Detect which cell encompasses the target text, then output its [x, y] center coordinate. 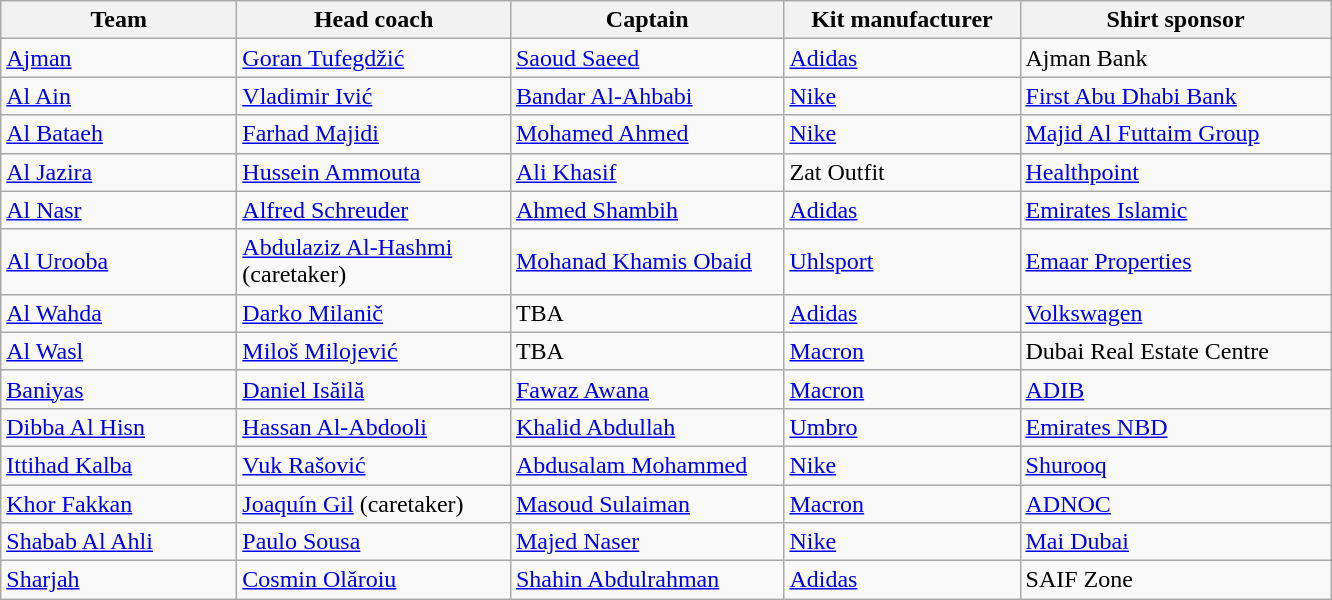
Emaar Properties [1176, 262]
Abdusalam Mohammed [647, 465]
Ahmed Shambih [647, 210]
Bandar Al-Ahbabi [647, 96]
Cosmin Olăroiu [374, 580]
Al Wasl [119, 351]
Masoud Sulaiman [647, 503]
Abdulaziz Al-Hashmi (caretaker) [374, 262]
Khor Fakkan [119, 503]
Shurooq [1176, 465]
Mohamed Ahmed [647, 134]
Dibba Al Hisn [119, 427]
Vladimir Ivić [374, 96]
Shirt sponsor [1176, 20]
Mai Dubai [1176, 542]
Ajman Bank [1176, 58]
ADNOC [1176, 503]
Emirates NBD [1176, 427]
SAIF Zone [1176, 580]
Kit manufacturer [902, 20]
Volkswagen [1176, 313]
Saoud Saeed [647, 58]
Zat Outfit [902, 172]
First Abu Dhabi Bank [1176, 96]
Mohanad Khamis Obaid [647, 262]
Al Ain [119, 96]
Hassan Al-Abdooli [374, 427]
Ittihad Kalba [119, 465]
Hussein Ammouta [374, 172]
Daniel Isăilă [374, 389]
Ajman [119, 58]
Majed Naser [647, 542]
Shahin Abdulrahman [647, 580]
Shabab Al Ahli [119, 542]
Paulo Sousa [374, 542]
Khalid Abdullah [647, 427]
Captain [647, 20]
Majid Al Futtaim Group [1176, 134]
Al Jazira [119, 172]
Dubai Real Estate Centre [1176, 351]
Healthpoint [1176, 172]
Alfred Schreuder [374, 210]
Farhad Majidi [374, 134]
Al Nasr [119, 210]
Baniyas [119, 389]
Head coach [374, 20]
Fawaz Awana [647, 389]
Ali Khasif [647, 172]
Darko Milanič [374, 313]
Team [119, 20]
Miloš Milojević [374, 351]
Emirates Islamic [1176, 210]
Sharjah [119, 580]
Al Wahda [119, 313]
Goran Tufegdžić [374, 58]
Al Bataeh [119, 134]
Al Urooba [119, 262]
Joaquín Gil (caretaker) [374, 503]
ADIB [1176, 389]
Vuk Rašović [374, 465]
Umbro [902, 427]
Uhlsport [902, 262]
